Return (x, y) of the center of cell containing provided text 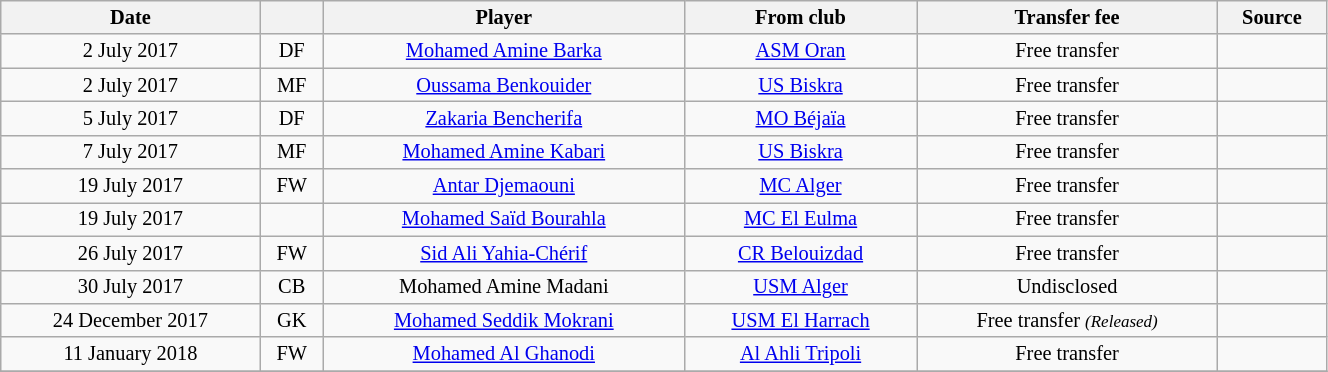
Sid Ali Yahia-Chérif (504, 253)
GK (292, 320)
CB (292, 287)
5 July 2017 (130, 118)
7 July 2017 (130, 152)
Player (504, 17)
Mohamed Al Ghanodi (504, 354)
Antar Djemaouni (504, 186)
26 July 2017 (130, 253)
Source (1272, 17)
Transfer fee (1067, 17)
Date (130, 17)
Mohamed Amine Barka (504, 51)
Mohamed Saïd Bourahla (504, 219)
MO Béjaïa (800, 118)
Oussama Benkouider (504, 85)
USM Alger (800, 287)
USM El Harrach (800, 320)
Al Ahli Tripoli (800, 354)
From club (800, 17)
Mohamed Amine Madani (504, 287)
30 July 2017 (130, 287)
Zakaria Bencherifa (504, 118)
Undisclosed (1067, 287)
24 December 2017 (130, 320)
11 January 2018 (130, 354)
Mohamed Seddik Mokrani (504, 320)
Free transfer (Released) (1067, 320)
MC Alger (800, 186)
Mohamed Amine Kabari (504, 152)
ASM Oran (800, 51)
CR Belouizdad (800, 253)
MC El Eulma (800, 219)
